Output the (X, Y) coordinate of the center of the cell containing the given text.  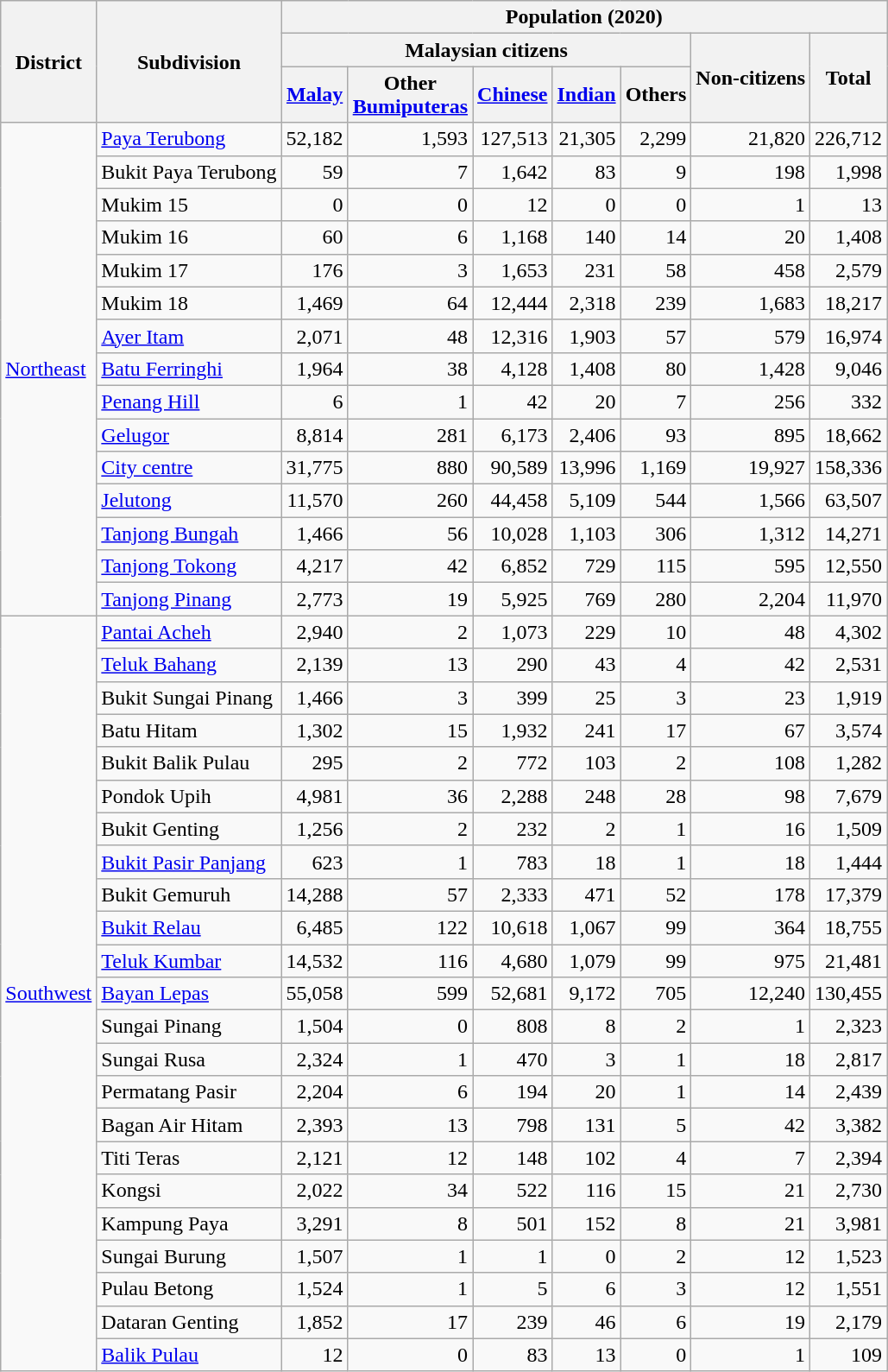
2,139 (314, 665)
6,852 (513, 566)
2,940 (314, 632)
25 (587, 698)
1,683 (751, 303)
260 (410, 501)
14,288 (314, 895)
90,589 (513, 468)
Kampung Paya (189, 1223)
12,240 (751, 994)
256 (751, 401)
12,550 (849, 566)
1,523 (849, 1256)
229 (587, 632)
7,679 (849, 796)
2,394 (849, 1158)
1,998 (849, 172)
46 (587, 1322)
158,336 (849, 468)
Mukim 17 (189, 270)
2,324 (314, 1059)
9,172 (587, 994)
241 (587, 730)
2,817 (849, 1059)
36 (410, 796)
290 (513, 665)
18,217 (849, 303)
Northeast (48, 370)
Tanjong Tokong (189, 566)
Malaysian citizens (487, 50)
Bukit Sungai Pinang (189, 698)
280 (656, 599)
City centre (189, 468)
4,680 (513, 961)
1,642 (513, 172)
148 (513, 1158)
1,079 (587, 961)
Bagan Air Hitam (189, 1125)
67 (751, 730)
232 (513, 829)
60 (314, 237)
4,217 (314, 566)
399 (513, 698)
2,333 (513, 895)
1,593 (410, 139)
2,579 (849, 270)
Teluk Kumbar (189, 961)
Tanjong Bungah (189, 534)
Subdivision (189, 62)
3,981 (849, 1223)
109 (849, 1355)
1,507 (314, 1256)
Southwest (48, 993)
Bukit Balik Pulau (189, 763)
17,379 (849, 895)
Dataran Genting (189, 1322)
Sungai Rusa (189, 1059)
District (48, 62)
Teluk Bahang (189, 665)
93 (656, 434)
729 (587, 566)
44,458 (513, 501)
1,903 (587, 336)
2,179 (849, 1322)
Kongsi (189, 1191)
705 (656, 994)
16 (751, 829)
1,524 (314, 1289)
103 (587, 763)
2,318 (587, 303)
2,439 (849, 1092)
1,653 (513, 270)
332 (849, 401)
38 (410, 369)
1,103 (587, 534)
Mukim 16 (189, 237)
Mukim 18 (189, 303)
1,312 (751, 534)
Pantai Acheh (189, 632)
Permatang Pasir (189, 1092)
52 (656, 895)
2,406 (587, 434)
1,932 (513, 730)
Sungai Pinang (189, 1027)
Indian (587, 95)
194 (513, 1092)
226,712 (849, 139)
1,256 (314, 829)
59 (314, 172)
11,570 (314, 501)
Pondok Upih (189, 796)
471 (587, 895)
6,485 (314, 927)
3,574 (849, 730)
Bukit Relau (189, 927)
5,925 (513, 599)
19,927 (751, 468)
Tanjong Pinang (189, 599)
16,974 (849, 336)
Jelutong (189, 501)
14,532 (314, 961)
21,820 (751, 139)
OtherBumiputeras (410, 95)
Bukit Genting (189, 829)
501 (513, 1223)
Chinese (513, 95)
Penang Hill (189, 401)
98 (751, 796)
152 (587, 1223)
11,970 (849, 599)
Ayer Itam (189, 336)
2,121 (314, 1158)
306 (656, 534)
623 (314, 862)
1,919 (849, 698)
1,566 (751, 501)
1,282 (849, 763)
55,058 (314, 994)
140 (587, 237)
5,109 (587, 501)
Batu Hitam (189, 730)
28 (656, 796)
21,305 (587, 139)
115 (656, 566)
599 (410, 994)
12,444 (513, 303)
Titi Teras (189, 1158)
2,299 (656, 139)
127,513 (513, 139)
14,271 (849, 534)
281 (410, 434)
1,964 (314, 369)
808 (513, 1027)
Bukit Gemuruh (189, 895)
Paya Terubong (189, 139)
880 (410, 468)
2,323 (849, 1027)
4,302 (849, 632)
772 (513, 763)
2,730 (849, 1191)
975 (751, 961)
2,531 (849, 665)
Others (656, 95)
Batu Ferringhi (189, 369)
131 (587, 1125)
63,507 (849, 501)
231 (587, 270)
Gelugor (189, 434)
18,755 (849, 927)
Mukim 15 (189, 205)
4,128 (513, 369)
8,814 (314, 434)
3,291 (314, 1223)
769 (587, 599)
595 (751, 566)
1,469 (314, 303)
6,173 (513, 434)
52,182 (314, 139)
1,169 (656, 468)
52,681 (513, 994)
34 (410, 1191)
Bayan Lepas (189, 994)
Population (2020) (584, 17)
Bukit Paya Terubong (189, 172)
Balik Pulau (189, 1355)
1,551 (849, 1289)
2,393 (314, 1125)
1,852 (314, 1322)
108 (751, 763)
798 (513, 1125)
1,302 (314, 730)
58 (656, 270)
Pulau Betong (189, 1289)
Non-citizens (751, 78)
2,071 (314, 336)
2,022 (314, 1191)
783 (513, 862)
64 (410, 303)
23 (751, 698)
895 (751, 434)
1,067 (587, 927)
1,428 (751, 369)
1,073 (513, 632)
522 (513, 1191)
56 (410, 534)
579 (751, 336)
Bukit Pasir Panjang (189, 862)
1,509 (849, 829)
3,382 (849, 1125)
198 (751, 172)
1,444 (849, 862)
178 (751, 895)
31,775 (314, 468)
102 (587, 1158)
9,046 (849, 369)
248 (587, 796)
1,168 (513, 237)
10 (656, 632)
458 (751, 270)
12,316 (513, 336)
4,981 (314, 796)
10,028 (513, 534)
130,455 (849, 994)
9 (656, 172)
1,504 (314, 1027)
10,618 (513, 927)
43 (587, 665)
21,481 (849, 961)
2,773 (314, 599)
Malay (314, 95)
544 (656, 501)
18,662 (849, 434)
470 (513, 1059)
176 (314, 270)
80 (656, 369)
364 (751, 927)
Total (849, 78)
122 (410, 927)
Sungai Burung (189, 1256)
2,288 (513, 796)
295 (314, 763)
13,996 (587, 468)
